Provide the [x, y] coordinate of the cell's center where the given text is located.  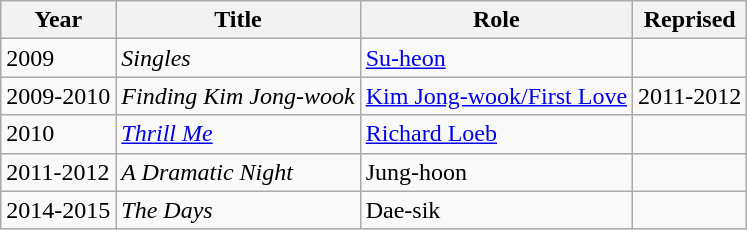
Thrill Me [238, 134]
A Dramatic Night [238, 172]
Finding Kim Jong-wook [238, 96]
Kim Jong-wook/First Love [496, 96]
Reprised [690, 20]
The Days [238, 210]
Singles [238, 58]
Richard Loeb [496, 134]
Jung-hoon [496, 172]
Dae-sik [496, 210]
Title [238, 20]
2009 [58, 58]
Role [496, 20]
Su-heon [496, 58]
2009-2010 [58, 96]
2010 [58, 134]
2014-2015 [58, 210]
Year [58, 20]
